Locate the cell with the specified text and output its (X, Y) center coordinate. 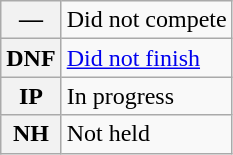
NH (31, 134)
IP (31, 96)
In progress (146, 96)
Did not compete (146, 20)
Not held (146, 134)
— (31, 20)
Did not finish (146, 58)
DNF (31, 58)
